Find where the given text appears and provide that cell's center as (x, y) coordinate. 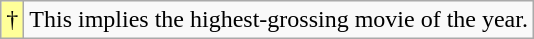
This implies the highest-grossing movie of the year. (279, 20)
† (12, 20)
